Extract the [X, Y] coordinate from the center of the cell holding the provided text.  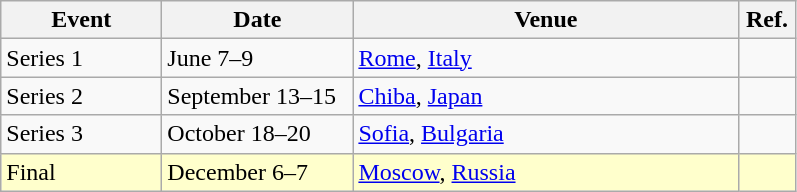
September 13–15 [258, 96]
Rome, Italy [546, 58]
Date [258, 20]
Final [82, 172]
Event [82, 20]
December 6–7 [258, 172]
October 18–20 [258, 134]
Series 3 [82, 134]
Series 1 [82, 58]
Series 2 [82, 96]
Chiba, Japan [546, 96]
Sofia, Bulgaria [546, 134]
Moscow, Russia [546, 172]
June 7–9 [258, 58]
Ref. [767, 20]
Venue [546, 20]
